Locate the cell with the specified text and output its [X, Y] center coordinate. 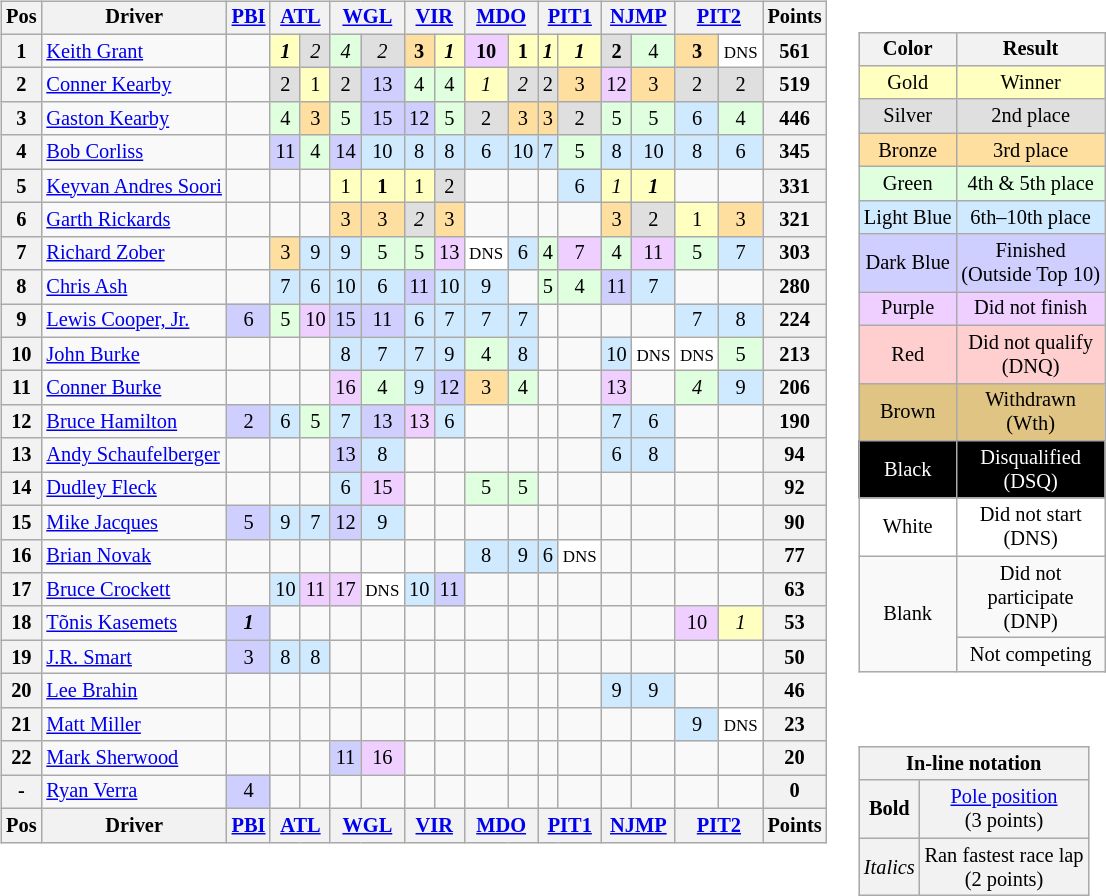
Conner Kearby [134, 85]
Did notparticipate(DNP) [1030, 597]
Garth Rickards [134, 220]
Italics [890, 867]
53 [795, 623]
Black [908, 470]
Bold [890, 809]
Ryan Verra [134, 792]
Not competing [1030, 655]
Purple [908, 309]
- [21, 792]
6th–10th place [1030, 217]
0 [795, 792]
19 [21, 657]
J.R. Smart [134, 657]
Lee Brahin [134, 691]
Light Blue [908, 217]
Pole position(3 points) [1004, 809]
446 [795, 119]
Result [1030, 49]
Finished(Outside Top 10) [1030, 263]
Mike Jacques [134, 522]
94 [795, 455]
Gaston Kearby [134, 119]
Lewis Cooper, Jr. [134, 321]
561 [795, 51]
Red [908, 354]
23 [795, 724]
2nd place [1030, 116]
Winner [1030, 83]
Blank [908, 614]
77 [795, 556]
Silver [908, 116]
Keith Grant [134, 51]
Mark Sherwood [134, 758]
Matt Miller [134, 724]
Chris Ash [134, 287]
519 [795, 85]
Disqualified(DSQ) [1030, 470]
Gold [908, 83]
In-line notation [974, 764]
Withdrawn(Wth) [1030, 412]
Did not finish [1030, 309]
White [908, 527]
Did not start(DNS) [1030, 527]
3rd place [1030, 150]
4th & 5th place [1030, 184]
Bruce Crockett [134, 590]
50 [795, 657]
280 [795, 287]
Color [908, 49]
190 [795, 422]
92 [795, 489]
345 [795, 152]
Ran fastest race lap(2 points) [1004, 867]
Dark Blue [908, 263]
Bob Corliss [134, 152]
Brown [908, 412]
206 [795, 388]
Tõnis Kasemets [134, 623]
Bruce Hamilton [134, 422]
331 [795, 186]
Did not qualify(DNQ) [1030, 354]
Richard Zober [134, 253]
303 [795, 253]
Green [908, 184]
Conner Burke [134, 388]
90 [795, 522]
63 [795, 590]
213 [795, 354]
224 [795, 321]
46 [795, 691]
321 [795, 220]
Bronze [908, 150]
John Burke [134, 354]
21 [21, 724]
Andy Schaufelberger [134, 455]
Brian Novak [134, 556]
18 [21, 623]
Dudley Fleck [134, 489]
22 [21, 758]
Keyvan Andres Soori [134, 186]
